Provide the [X, Y] coordinate of the cell's center where the given text is located.  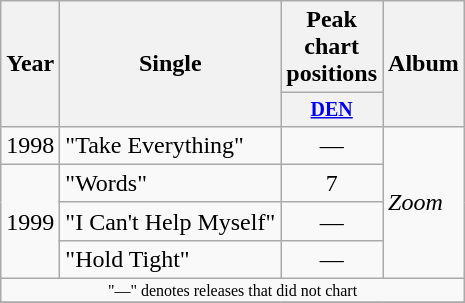
"—" denotes releases that did not chart [233, 291]
1998 [30, 145]
"Take Everything" [170, 145]
Peak chart positions [332, 47]
"Hold Tight" [170, 259]
7 [332, 183]
"I Can't Help Myself" [170, 221]
DEN [332, 110]
Single [170, 64]
Album [424, 64]
Zoom [424, 202]
1999 [30, 221]
"Words" [170, 183]
Year [30, 64]
